Return the (x, y) coordinate for the center point of the cell that contains the specified text.  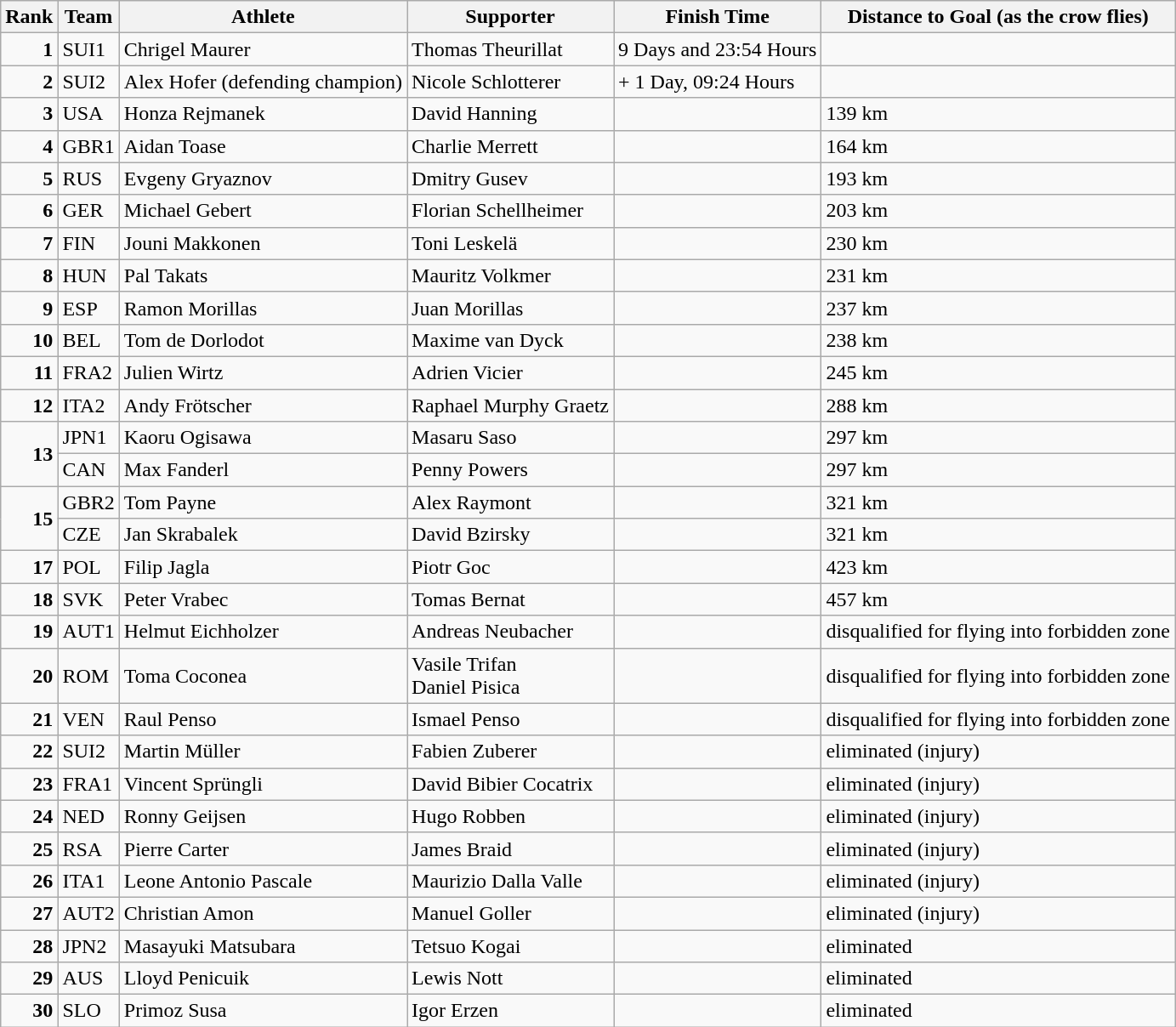
27 (29, 913)
457 km (998, 599)
Supporter (510, 17)
Nicole Schlotterer (510, 82)
21 (29, 719)
22 (29, 752)
AUT1 (88, 632)
Ramon Morillas (263, 308)
Max Fanderl (263, 470)
JPN1 (88, 438)
9 Days and 23:54 Hours (718, 49)
GBR1 (88, 146)
Kaoru Ogisawa (263, 438)
RSA (88, 848)
Alex Hofer (defending champion) (263, 82)
ITA1 (88, 881)
SVK (88, 599)
10 (29, 340)
18 (29, 599)
20 (29, 675)
423 km (998, 567)
Masaru Saso (510, 438)
USA (88, 114)
Tetsuo Kogai (510, 946)
SLO (88, 1011)
FIN (88, 243)
26 (29, 881)
13 (29, 454)
Penny Powers (510, 470)
Charlie Merrett (510, 146)
23 (29, 784)
6 (29, 211)
Lewis Nott (510, 979)
30 (29, 1011)
Toni Leskelä (510, 243)
Toma Coconea (263, 675)
Jan Skrabalek (263, 535)
Leone Antonio Pascale (263, 881)
231 km (998, 275)
Manuel Goller (510, 913)
Hugo Robben (510, 816)
238 km (998, 340)
Jouni Makkonen (263, 243)
Honza Rejmanek (263, 114)
Adrien Vicier (510, 372)
Dmitry Gusev (510, 179)
Raphael Murphy Graetz (510, 406)
237 km (998, 308)
SUI1 (88, 49)
29 (29, 979)
Aidan Toase (263, 146)
230 km (998, 243)
David Hanning (510, 114)
Filip Jagla (263, 567)
Juan Morillas (510, 308)
Primoz Susa (263, 1011)
Lloyd Penicuik (263, 979)
Team (88, 17)
1 (29, 49)
David Bibier Cocatrix (510, 784)
Tom de Dorlodot (263, 340)
VEN (88, 719)
Evgeny Gryaznov (263, 179)
17 (29, 567)
Pierre Carter (263, 848)
7 (29, 243)
Pal Takats (263, 275)
Ronny Geijsen (263, 816)
Rank (29, 17)
CZE (88, 535)
FRA2 (88, 372)
+ 1 Day, 09:24 Hours (718, 82)
JPN2 (88, 946)
139 km (998, 114)
RUS (88, 179)
Distance to Goal (as the crow flies) (998, 17)
Chrigel Maurer (263, 49)
AUS (88, 979)
Igor Erzen (510, 1011)
Helmut Eichholzer (263, 632)
Fabien Zuberer (510, 752)
David Bzirsky (510, 535)
Masayuki Matsubara (263, 946)
BEL (88, 340)
Mauritz Volkmer (510, 275)
203 km (998, 211)
12 (29, 406)
Tom Payne (263, 502)
Alex Raymont (510, 502)
9 (29, 308)
15 (29, 519)
ITA2 (88, 406)
Piotr Goc (510, 567)
3 (29, 114)
NED (88, 816)
Florian Schellheimer (510, 211)
Maxime van Dyck (510, 340)
5 (29, 179)
24 (29, 816)
GBR2 (88, 502)
ESP (88, 308)
CAN (88, 470)
193 km (998, 179)
245 km (998, 372)
Maurizio Dalla Valle (510, 881)
HUN (88, 275)
25 (29, 848)
Vasile TrifanDaniel Pisica (510, 675)
8 (29, 275)
James Braid (510, 848)
Martin Müller (263, 752)
Vincent Sprüngli (263, 784)
11 (29, 372)
Christian Amon (263, 913)
Ismael Penso (510, 719)
19 (29, 632)
288 km (998, 406)
Michael Gebert (263, 211)
GER (88, 211)
Raul Penso (263, 719)
Tomas Bernat (510, 599)
ROM (88, 675)
Athlete (263, 17)
POL (88, 567)
Thomas Theurillat (510, 49)
28 (29, 946)
AUT2 (88, 913)
FRA1 (88, 784)
164 km (998, 146)
Finish Time (718, 17)
Peter Vrabec (263, 599)
2 (29, 82)
Andy Frötscher (263, 406)
Andreas Neubacher (510, 632)
Julien Wirtz (263, 372)
4 (29, 146)
